Identify which cell holds the provided text, then report its [x, y] central coordinate. 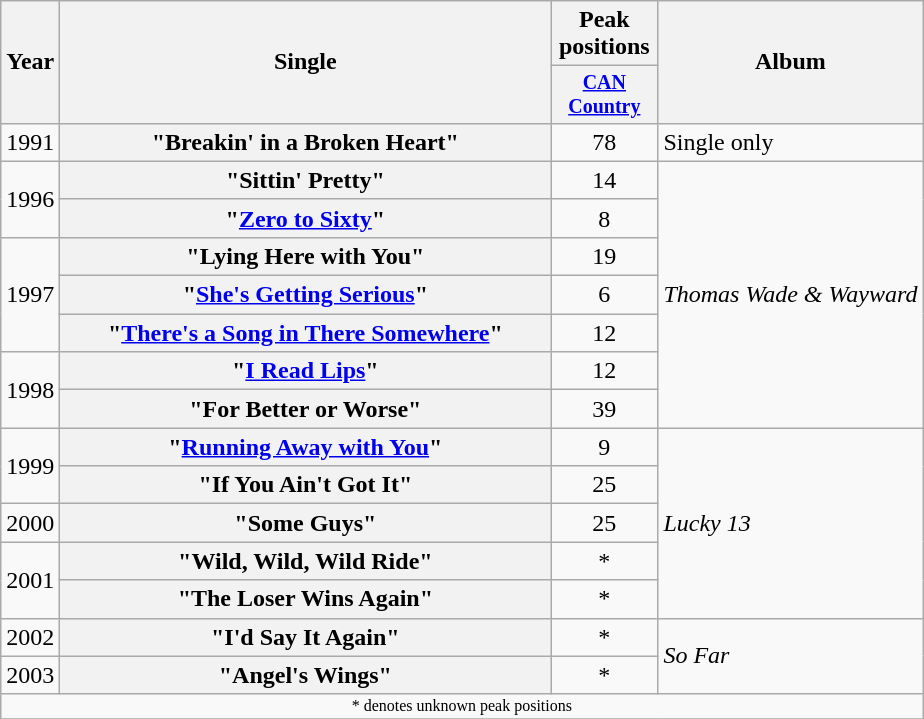
6 [604, 295]
9 [604, 447]
8 [604, 218]
14 [604, 180]
2003 [30, 675]
"Wild, Wild, Wild Ride" [306, 561]
"Running Away with You" [306, 447]
"Angel's Wings" [306, 675]
2001 [30, 580]
"Sittin' Pretty" [306, 180]
"If You Ain't Got It" [306, 485]
1997 [30, 294]
Peak positions [604, 34]
2002 [30, 637]
Single [306, 62]
1999 [30, 466]
"Breakin' in a Broken Heart" [306, 142]
"I Read Lips" [306, 371]
"Some Guys" [306, 523]
39 [604, 409]
"She's Getting Serious" [306, 295]
Single only [790, 142]
"I'd Say It Again" [306, 637]
Year [30, 62]
Album [790, 62]
So Far [790, 656]
"The Loser Wins Again" [306, 599]
19 [604, 256]
"Lying Here with You" [306, 256]
Thomas Wade & Wayward [790, 294]
1991 [30, 142]
* denotes unknown peak positions [462, 706]
CAN Country [604, 94]
"For Better or Worse" [306, 409]
1996 [30, 199]
"There's a Song in There Somewhere" [306, 333]
1998 [30, 390]
78 [604, 142]
"Zero to Sixty" [306, 218]
Lucky 13 [790, 523]
2000 [30, 523]
